Determine the (x, y) coordinate at the center of the cell enclosing the given text.  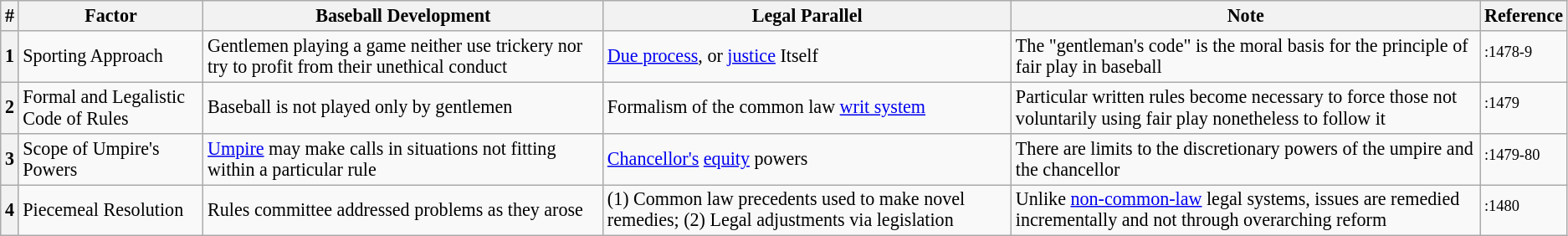
:1479 (1524, 107)
Formalism of the common law writ system (807, 107)
Unlike non-common-law legal systems, issues are remedied incrementally and not through overarching reform (1246, 209)
There are limits to the discretionary powers of the umpire and the chancellor (1246, 159)
4 (10, 209)
1 (10, 55)
Legal Parallel (807, 15)
Reference (1524, 15)
3 (10, 159)
Rules committee addressed problems as they arose (403, 209)
Gentlemen playing a game neither use trickery nor try to profit from their unethical conduct (403, 55)
(1) Common law precedents used to make novel remedies; (2) Legal adjustments via legislation (807, 209)
Particular written rules become necessary to force those not voluntarily using fair play nonetheless to follow it (1246, 107)
2 (10, 107)
# (10, 15)
:1478-9 (1524, 55)
:1480 (1524, 209)
Umpire may make calls in situations not fitting within a particular rule (403, 159)
Factor (110, 15)
Baseball is not played only by gentlemen (403, 107)
Piecemeal Resolution (110, 209)
Note (1246, 15)
Chancellor's equity powers (807, 159)
:1479-80 (1524, 159)
Formal and Legalistic Code of Rules (110, 107)
Baseball Development (403, 15)
Sporting Approach (110, 55)
The "gentleman's code" is the moral basis for the principle of fair play in baseball (1246, 55)
Scope of Umpire's Powers (110, 159)
Due process, or justice Itself (807, 55)
